Extract the (X, Y) coordinate from the center of the cell holding the provided text.  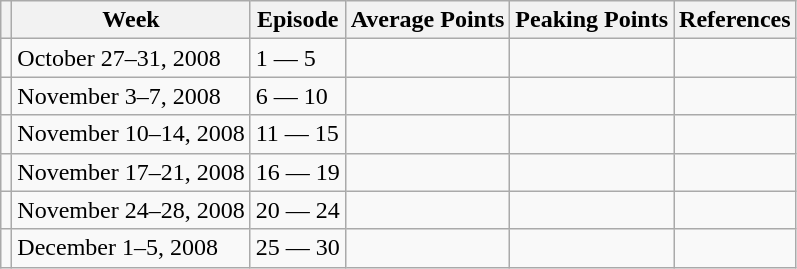
16 — 19 (298, 172)
November 10–14, 2008 (131, 134)
November 3–7, 2008 (131, 96)
November 17–21, 2008 (131, 172)
25 — 30 (298, 248)
Peaking Points (592, 20)
1 — 5 (298, 58)
October 27–31, 2008 (131, 58)
20 — 24 (298, 210)
December 1–5, 2008 (131, 248)
References (736, 20)
Average Points (428, 20)
Episode (298, 20)
November 24–28, 2008 (131, 210)
11 — 15 (298, 134)
6 — 10 (298, 96)
Week (131, 20)
